Pinpoint the cell where the given text exists, returning its [x, y] midpoint coordinate. 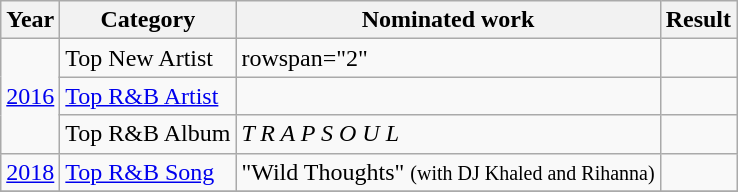
2016 [30, 96]
Top R&B Artist [148, 96]
Year [30, 20]
T R A P S O U L [448, 134]
"Wild Thoughts" (with DJ Khaled and Rihanna) [448, 172]
Top R&B Album [148, 134]
Result [698, 20]
Nominated work [448, 20]
rowspan="2" [448, 58]
Top R&B Song [148, 172]
2018 [30, 172]
Top New Artist [148, 58]
Category [148, 20]
